Pinpoint the cell where the given text exists, returning its [x, y] midpoint coordinate. 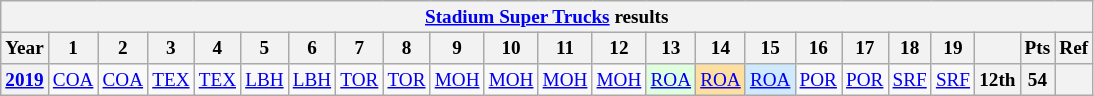
7 [360, 48]
Year [25, 48]
13 [671, 48]
12 [619, 48]
19 [952, 48]
18 [910, 48]
2019 [25, 80]
17 [865, 48]
12th [998, 80]
10 [511, 48]
2 [123, 48]
3 [171, 48]
8 [406, 48]
1 [73, 48]
9 [457, 48]
11 [565, 48]
15 [770, 48]
14 [721, 48]
6 [312, 48]
Pts [1038, 48]
5 [265, 48]
Ref [1074, 48]
54 [1038, 80]
4 [217, 48]
Stadium Super Trucks results [547, 17]
16 [818, 48]
